Provide the (X, Y) coordinate of the cell's center where the given text is located.  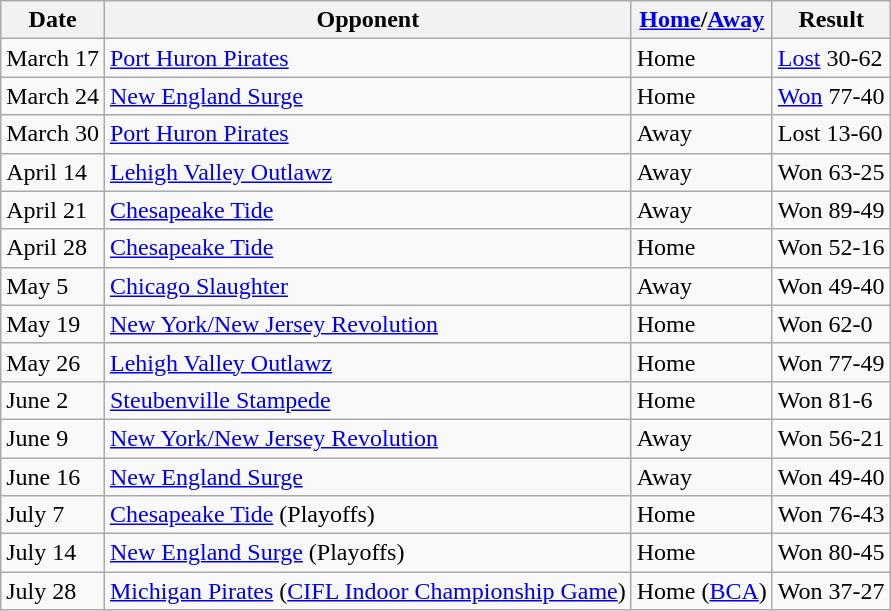
Won 63-25 (831, 172)
Won 62-0 (831, 324)
Won 52-16 (831, 248)
June 16 (53, 477)
July 14 (53, 553)
Won 76-43 (831, 515)
March 24 (53, 96)
March 30 (53, 134)
Chicago Slaughter (368, 286)
Won 56-21 (831, 438)
July 7 (53, 515)
Won 77-40 (831, 96)
April 21 (53, 210)
June 2 (53, 400)
Date (53, 20)
May 26 (53, 362)
Lost 30-62 (831, 58)
May 5 (53, 286)
July 28 (53, 591)
Won 80-45 (831, 553)
Home/Away (702, 20)
Result (831, 20)
New England Surge (Playoffs) (368, 553)
Lost 13-60 (831, 134)
Won 81-6 (831, 400)
June 9 (53, 438)
May 19 (53, 324)
Won 89-49 (831, 210)
April 28 (53, 248)
April 14 (53, 172)
Won 37-27 (831, 591)
Home (BCA) (702, 591)
Chesapeake Tide (Playoffs) (368, 515)
Michigan Pirates (CIFL Indoor Championship Game) (368, 591)
Won 77-49 (831, 362)
March 17 (53, 58)
Steubenville Stampede (368, 400)
Opponent (368, 20)
